Provide the (X, Y) coordinate of the cell's center where the given text is located.  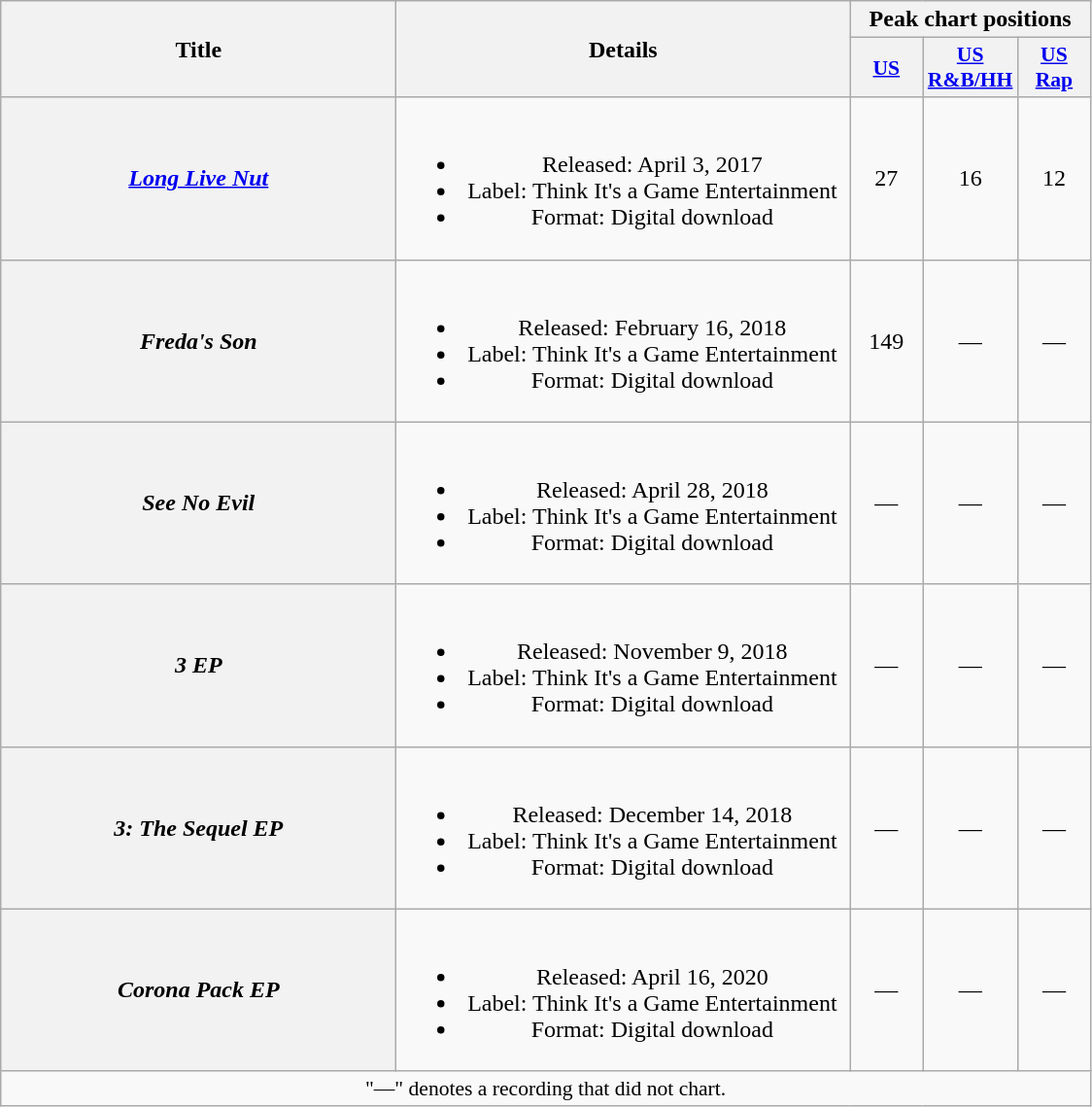
US (886, 68)
149 (886, 340)
US Rap (1053, 68)
Released: April 16, 2020Label: Think It's a Game EntertainmentFormat: Digital download (624, 989)
Long Live Nut (198, 179)
27 (886, 179)
"—" denotes a recording that did not chart. (546, 1089)
3: The Sequel EP (198, 828)
Corona Pack EP (198, 989)
Released: April 28, 2018Label: Think It's a Game EntertainmentFormat: Digital download (624, 503)
12 (1053, 179)
3 EP (198, 665)
Title (198, 49)
Peak chart positions (971, 19)
US R&B/HH (971, 68)
16 (971, 179)
See No Evil (198, 503)
Released: April 3, 2017Label: Think It's a Game EntertainmentFormat: Digital download (624, 179)
Released: November 9, 2018Label: Think It's a Game EntertainmentFormat: Digital download (624, 665)
Released: December 14, 2018Label: Think It's a Game EntertainmentFormat: Digital download (624, 828)
Details (624, 49)
Released: February 16, 2018Label: Think It's a Game EntertainmentFormat: Digital download (624, 340)
Freda's Son (198, 340)
